Return [x, y] of the center of cell containing provided text 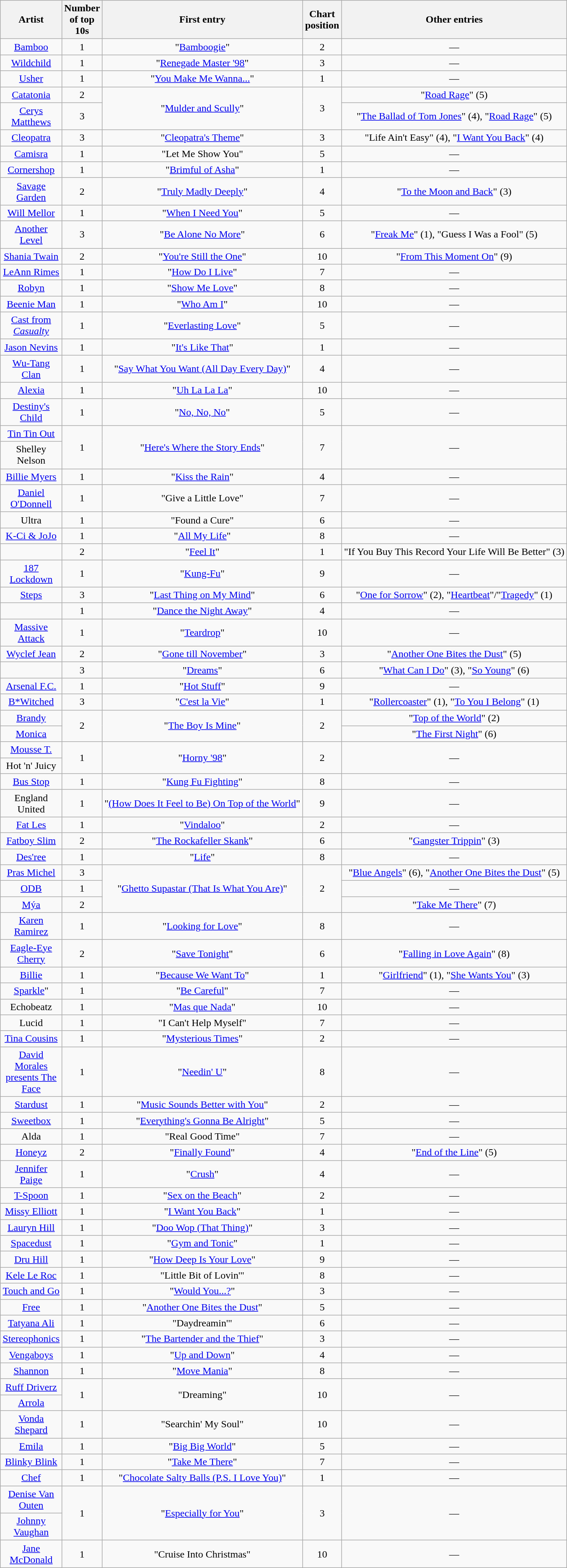
"Vindaloo" [202, 825]
"No, No, No" [202, 412]
"Kung Fu Fighting" [202, 781]
"I Can't Help Myself" [202, 1023]
"Up and Down" [202, 1355]
Sparkle" [31, 991]
"Girlfriend" (1), "She Wants You" (3) [454, 975]
"Everything's Gonna Be Alright" [202, 1120]
"Give a Little Love" [202, 498]
Another Level [31, 235]
"Horny '98" [202, 758]
Destiny's Child [31, 412]
Alda [31, 1136]
Fat Les [31, 825]
"Because We Want To" [202, 975]
Massive Attack [31, 632]
"Crush" [202, 1173]
"From This Moment On" (9) [454, 256]
Shania Twain [31, 256]
Jennifer Paige [31, 1173]
Mousse T. [31, 750]
Number of top 10s [82, 20]
Arrola [31, 1403]
Will Mellor [31, 213]
Kele Le Roc [31, 1275]
Chart position [322, 20]
"Uh La La La" [202, 390]
Artist [31, 20]
"Especially for You" [202, 1513]
"The Ballad of Tom Jones" (4), "Road Rage" (5) [454, 116]
"One for Sorrow" (2), "Heartbeat"/"Tragedy" (1) [454, 595]
"Mas que Nada" [202, 1007]
"Renegade Master '98" [202, 63]
Wildchild [31, 63]
K-Ci & JoJo [31, 536]
"Kiss the Rain" [202, 477]
"Kung-Fu" [202, 573]
"The Boy Is Mine" [202, 726]
Usher [31, 79]
"Everlasting Love" [202, 326]
"Bamboogie" [202, 47]
Cast from Casualty [31, 326]
"Feel It" [202, 552]
Stereophonics [31, 1339]
Daniel O'Donnell [31, 498]
Shelley Nelson [31, 455]
"When I Need You" [202, 213]
"If You Buy This Record Your Life Will Be Better" (3) [454, 552]
"Gone till November" [202, 654]
Ruff Driverz [31, 1387]
Sweetbox [31, 1120]
Steps [31, 595]
Vengaboys [31, 1355]
Cornershop [31, 170]
"To the Moon and Back" (3) [454, 191]
Monica [31, 734]
"Chocolate Salty Balls (P.S. I Love You)" [202, 1478]
"Rollercoaster" (1), "To You I Belong" (1) [454, 702]
"The Rockafeller Skank" [202, 841]
Billie Myers [31, 477]
"Be Careful" [202, 991]
David Morales presents The Face [31, 1071]
"Dreaming" [202, 1395]
"Another One Bites the Dust" [202, 1307]
Tin Tin Out [31, 433]
Lauryn Hill [31, 1228]
"Teardrop" [202, 632]
"Gangster Trippin" (3) [454, 841]
Honeyz [31, 1152]
"Here's Where the Story Ends" [202, 447]
"It's Like That" [202, 347]
"What Can I Do" (3), "So Young" (6) [454, 670]
Jane McDonald [31, 1554]
"I Want You Back" [202, 1212]
"Ghetto Supastar (That Is What You Are)" [202, 889]
"Take Me There" (7) [454, 905]
187 Lockdown [31, 573]
"Sex on the Beach" [202, 1196]
Billie [31, 975]
Stardust [31, 1104]
"Gym and Tonic" [202, 1243]
Lucid [31, 1023]
Free [31, 1307]
Tina Cousins [31, 1039]
Dru Hill [31, 1259]
Savage Garden [31, 191]
Mýa [31, 905]
ODB [31, 889]
"Brimful of Asha" [202, 170]
Denise Van Outen [31, 1499]
"Real Good Time" [202, 1136]
Catatonia [31, 95]
"Top of the World" (2) [454, 718]
"Would You...?" [202, 1291]
Fatboy Slim [31, 841]
"Road Rage" (5) [454, 95]
"Last Thing on My Mind" [202, 595]
"Show Me Love" [202, 288]
"You Make Me Wanna..." [202, 79]
"Let Me Show You" [202, 154]
"Big Big World" [202, 1446]
Shannon [31, 1371]
Camisra [31, 154]
LeAnn Rimes [31, 272]
"You're Still the One" [202, 256]
"End of the Line" (5) [454, 1152]
First entry [202, 20]
England United [31, 803]
"All My Life" [202, 536]
"Say What You Want (All Day Every Day)" [202, 369]
"Mysterious Times" [202, 1039]
Des'ree [31, 856]
"C'est la Vie" [202, 702]
Pras Michel [31, 873]
Beenie Man [31, 304]
Spacedust [31, 1243]
"Life Ain't Easy" (4), "I Want You Back" (4) [454, 138]
"Found a Cure" [202, 520]
"Mulder and Scully" [202, 108]
"Doo Wop (That Thing)" [202, 1228]
"(How Does It Feel to Be) On Top of the World" [202, 803]
Wyclef Jean [31, 654]
"Dreams" [202, 670]
B*Witched [31, 702]
Cerys Matthews [31, 116]
Other entries [454, 20]
Wu-Tang Clan [31, 369]
Touch and Go [31, 1291]
"The First Night" (6) [454, 734]
"How Deep Is Your Love" [202, 1259]
"Life" [202, 856]
"Music Sounds Better with You" [202, 1104]
"Finally Found" [202, 1152]
Karen Ramirez [31, 926]
Emila [31, 1446]
Robyn [31, 288]
"Looking for Love" [202, 926]
"Little Bit of Lovin'" [202, 1275]
"Cleopatra's Theme" [202, 138]
"Save Tonight" [202, 953]
Vonda Shepard [31, 1424]
Echobeatz [31, 1007]
"Dance the Night Away" [202, 611]
"Freak Me" (1), "Guess I Was a Fool" (5) [454, 235]
"Move Mania" [202, 1371]
"Falling in Love Again" (8) [454, 953]
Jason Nevins [31, 347]
Bamboo [31, 47]
Hot 'n' Juicy [31, 766]
"Take Me There" [202, 1462]
Bus Stop [31, 781]
Alexia [31, 390]
Chef [31, 1478]
"Daydreamin'" [202, 1323]
Arsenal F.C. [31, 686]
Johnny Vaughan [31, 1527]
"Be Alone No More" [202, 235]
"Searchin' My Soul" [202, 1424]
Brandy [31, 718]
"Truly Madly Deeply" [202, 191]
"The Bartender and the Thief" [202, 1339]
"Cruise Into Christmas" [202, 1554]
"Who Am I" [202, 304]
Missy Elliott [31, 1212]
"Hot Stuff" [202, 686]
"Another One Bites the Dust" (5) [454, 654]
"Needin' U" [202, 1071]
"How Do I Live" [202, 272]
Tatyana Ali [31, 1323]
Ultra [31, 520]
T-Spoon [31, 1196]
Cleopatra [31, 138]
"Blue Angels" (6), "Another One Bites the Dust" (5) [454, 873]
Blinky Blink [31, 1462]
Eagle-Eye Cherry [31, 953]
